Search for the cell housing the specified text and yield its [x, y] center coordinate. 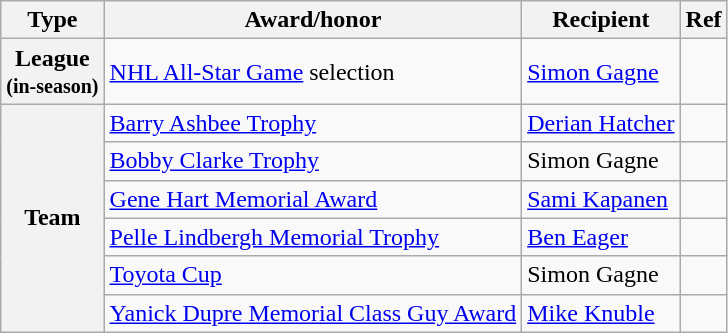
Derian Hatcher [601, 123]
Toyota Cup [313, 275]
Bobby Clarke Trophy [313, 161]
League(in-season) [52, 72]
Mike Knuble [601, 313]
NHL All-Star Game selection [313, 72]
Type [52, 20]
Award/honor [313, 20]
Sami Kapanen [601, 199]
Recipient [601, 20]
Barry Ashbee Trophy [313, 123]
Ref [704, 20]
Ben Eager [601, 237]
Gene Hart Memorial Award [313, 199]
Yanick Dupre Memorial Class Guy Award [313, 313]
Team [52, 218]
Pelle Lindbergh Memorial Trophy [313, 237]
